Search for the cell housing the specified text and yield its (X, Y) center coordinate. 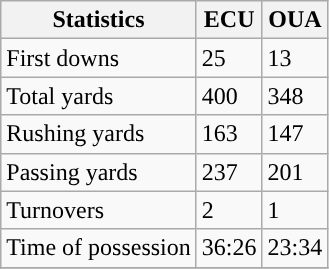
Passing yards (99, 172)
163 (229, 134)
400 (229, 96)
OUA (295, 20)
First downs (99, 58)
201 (295, 172)
2 (229, 210)
237 (229, 172)
23:34 (295, 248)
13 (295, 58)
1 (295, 210)
36:26 (229, 248)
Rushing yards (99, 134)
Turnovers (99, 210)
147 (295, 134)
348 (295, 96)
ECU (229, 20)
Time of possession (99, 248)
Statistics (99, 20)
Total yards (99, 96)
25 (229, 58)
